Identify which cell holds the provided text, then report its (X, Y) central coordinate. 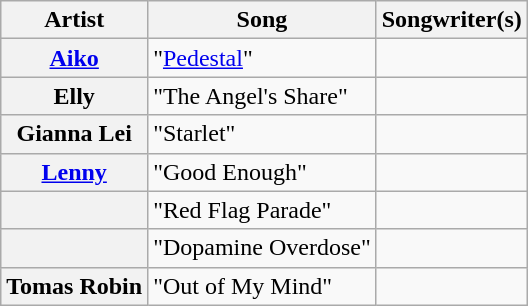
Gianna Lei (74, 134)
"Red Flag Parade" (262, 210)
Lenny (74, 172)
Aiko (74, 58)
"Dopamine Overdose" (262, 248)
Song (262, 20)
"Out of My Mind" (262, 286)
"Good Enough" (262, 172)
Elly (74, 96)
"Starlet" (262, 134)
Songwriter(s) (452, 20)
Tomas Robin (74, 286)
"Pedestal" (262, 58)
Artist (74, 20)
"The Angel's Share" (262, 96)
